Identify which cell holds the provided text, then report its [x, y] central coordinate. 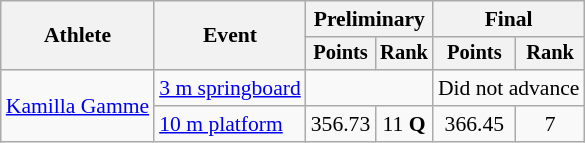
Final [509, 19]
Preliminary [370, 19]
366.45 [474, 124]
Event [230, 36]
11 Q [404, 124]
356.73 [340, 124]
7 [550, 124]
Did not advance [509, 88]
Kamilla Gamme [78, 106]
3 m springboard [230, 88]
Athlete [78, 36]
10 m platform [230, 124]
